Pinpoint the cell where the given text exists, returning its [x, y] midpoint coordinate. 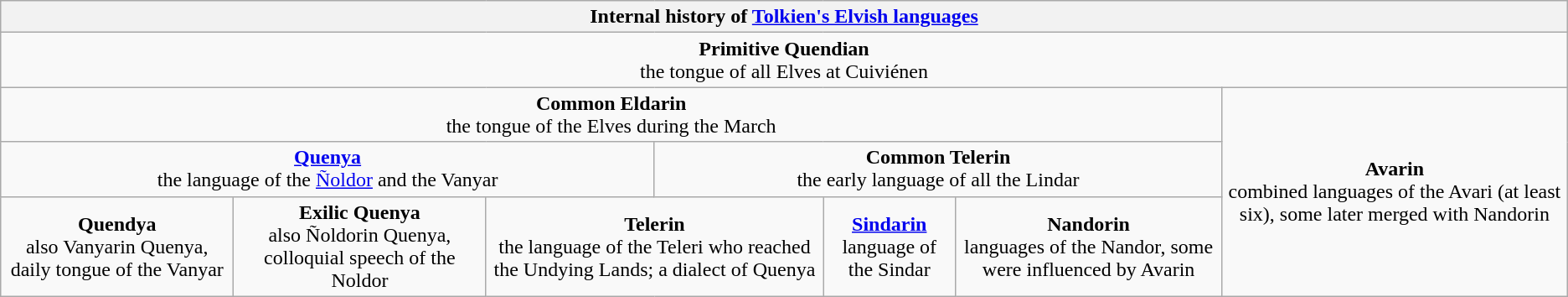
Common Telerin the early language of all the Lindar [938, 169]
Common Eldarin the tongue of the Elves during the March [611, 114]
Quendya also Vanyarin Quenya, daily tongue of the Vanyar [117, 247]
Avarin combined languages of the Avari (at least six), some later merged with Nandorin [1395, 191]
Quenya the language of the Ñoldor and the Vanyar [328, 169]
Exilic Quenya also Ñoldorin Quenya, colloquial speech of the Noldor [360, 247]
Internal history of Tolkien's Elvish languages [784, 17]
Nandorin languages of the Nandor, some were influenced by Avarin [1089, 247]
Telerin the language of the Teleri who reached the Undying Lands; a dialect of Quenya [655, 247]
Sindarin language of the Sindar [890, 247]
Primitive Quendian the tongue of all Elves at Cuiviénen [784, 60]
